Return the [X, Y] coordinate for the center point of the cell that contains the specified text.  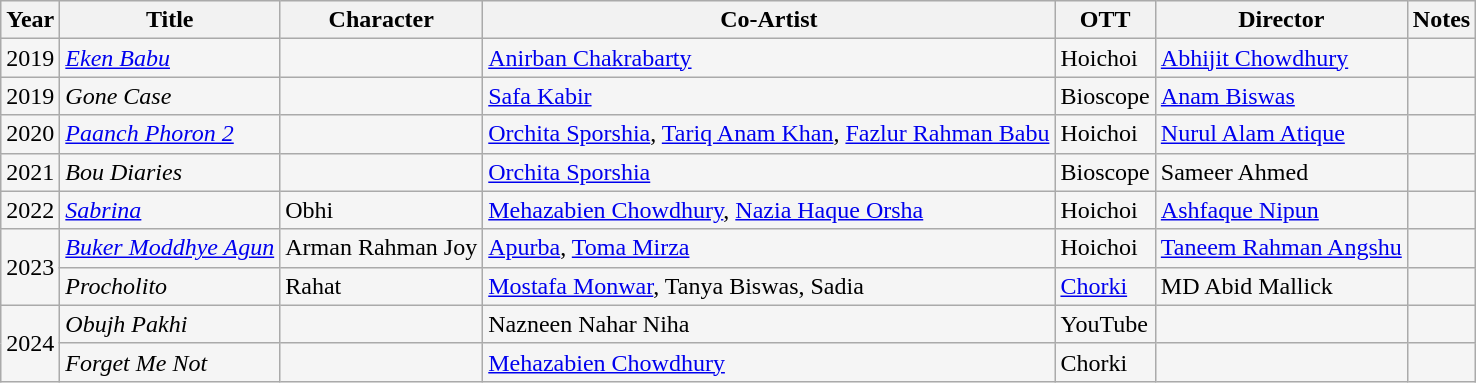
Bou Diaries [170, 172]
Rahat [382, 286]
2021 [30, 172]
Orchita Sporshia, Tariq Anam Khan, Fazlur Rahman Babu [769, 134]
Notes [1441, 20]
Procholito [170, 286]
Paanch Phoron 2 [170, 134]
OTT [1105, 20]
Anam Biswas [1281, 96]
Ashfaque Nipun [1281, 210]
Mehazabien Chowdhury [769, 362]
YouTube [1105, 324]
Obujh Pakhi [170, 324]
Orchita Sporshia [769, 172]
Anirban Chakrabarty [769, 58]
Title [170, 20]
2020 [30, 134]
Nazneen Nahar Niha [769, 324]
Mostafa Monwar, Tanya Biswas, Sadia [769, 286]
2023 [30, 267]
Obhi [382, 210]
Eken Babu [170, 58]
Arman Rahman Joy [382, 248]
Nurul Alam Atique [1281, 134]
Director [1281, 20]
Mehazabien Chowdhury, Nazia Haque Orsha [769, 210]
Co-Artist [769, 20]
Abhijit Chowdhury [1281, 58]
Gone Case [170, 96]
Apurba, Toma Mirza [769, 248]
Year [30, 20]
2024 [30, 343]
Character [382, 20]
Taneem Rahman Angshu [1281, 248]
MD Abid Mallick [1281, 286]
Safa Kabir [769, 96]
Sabrina [170, 210]
2022 [30, 210]
Sameer Ahmed [1281, 172]
Forget Me Not [170, 362]
Buker Moddhye Agun [170, 248]
